Capture the cell that displays the provided text and extract its [x, y] central coordinate. 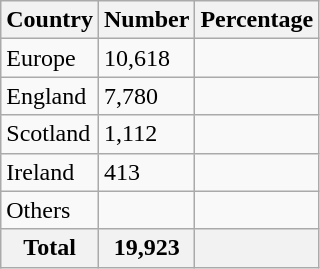
Others [50, 210]
Total [50, 248]
19,923 [146, 248]
Ireland [50, 172]
Number [146, 20]
10,618 [146, 58]
Percentage [257, 20]
1,112 [146, 134]
Country [50, 20]
Scotland [50, 134]
England [50, 96]
Europe [50, 58]
413 [146, 172]
7,780 [146, 96]
